Identify which cell holds the provided text, then report its [X, Y] central coordinate. 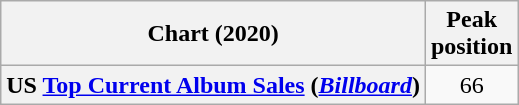
US Top Current Album Sales (Billboard) [214, 85]
Chart (2020) [214, 34]
Peakposition [471, 34]
66 [471, 85]
